Find where the given text appears and provide that cell's center as (x, y) coordinate. 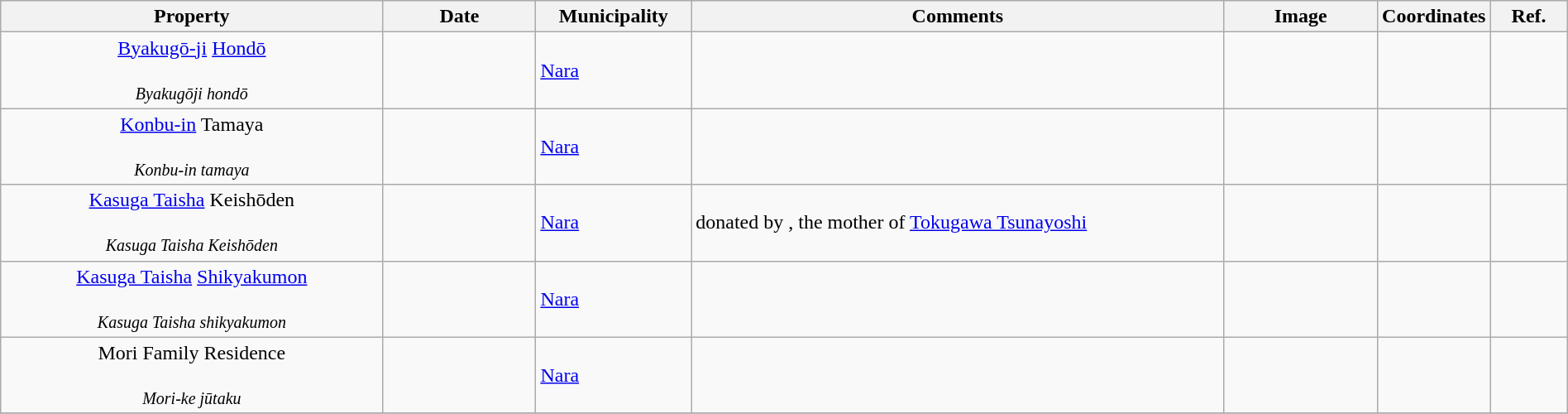
Kasuga Taisha KeishōdenKasuga Taisha Keishōden (192, 223)
Comments (958, 17)
Coordinates (1434, 17)
donated by , the mother of Tokugawa Tsunayoshi (958, 223)
Image (1300, 17)
Property (192, 17)
Ref. (1528, 17)
Municipality (614, 17)
Mori Family ResidenceMori-ke jūtaku (192, 375)
Date (460, 17)
Byakugō-ji HondōByakugōji hondō (192, 70)
Konbu-in TamayaKonbu-in tamaya (192, 147)
Kasuga Taisha ShikyakumonKasuga Taisha shikyakumon (192, 299)
